Output the (x, y) coordinate of the center of the cell containing the given text.  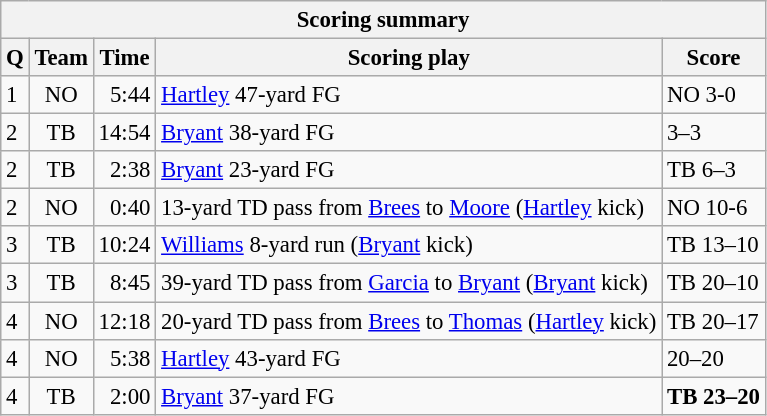
10:24 (124, 245)
Q (15, 58)
TB 20–17 (714, 321)
0:40 (124, 208)
1 (15, 95)
Hartley 47-yard FG (409, 95)
5:44 (124, 95)
Bryant 38-yard FG (409, 133)
Scoring summary (384, 20)
TB 20–10 (714, 283)
3–3 (714, 133)
Bryant 23-yard FG (409, 170)
Bryant 37-yard FG (409, 396)
8:45 (124, 283)
14:54 (124, 133)
13-yard TD pass from Brees to Moore (Hartley kick) (409, 208)
TB 23–20 (714, 396)
Team (61, 58)
39-yard TD pass from Garcia to Bryant (Bryant kick) (409, 283)
NO 3-0 (714, 95)
Scoring play (409, 58)
TB 6–3 (714, 170)
5:38 (124, 358)
2:00 (124, 396)
TB 13–10 (714, 245)
Hartley 43-yard FG (409, 358)
20-yard TD pass from Brees to Thomas (Hartley kick) (409, 321)
Time (124, 58)
12:18 (124, 321)
Score (714, 58)
Williams 8-yard run (Bryant kick) (409, 245)
2:38 (124, 170)
20–20 (714, 358)
NO 10-6 (714, 208)
